Find where the given text appears and provide that cell's center as [X, Y] coordinate. 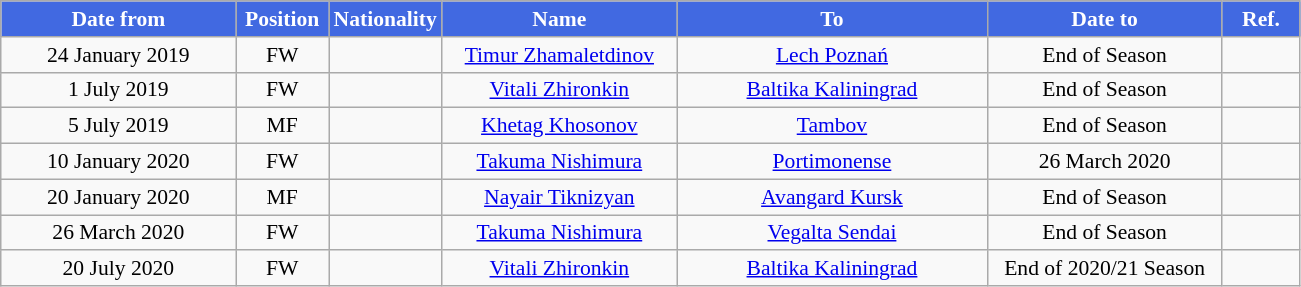
Tambov [832, 126]
Date to [1104, 19]
Nayair Tiknizyan [560, 197]
Lech Poznań [832, 55]
Vegalta Sendai [832, 233]
20 July 2020 [118, 269]
10 January 2020 [118, 162]
End of 2020/21 Season [1104, 269]
Ref. [1261, 19]
Name [560, 19]
5 July 2019 [118, 126]
Nationality [384, 19]
Date from [118, 19]
Avangard Kursk [832, 197]
Position [282, 19]
24 January 2019 [118, 55]
Khetag Khosonov [560, 126]
Portimonense [832, 162]
1 July 2019 [118, 90]
Timur Zhamaletdinov [560, 55]
To [832, 19]
20 January 2020 [118, 197]
